Provide the (x, y) coordinate of the cell's center where the given text is located.  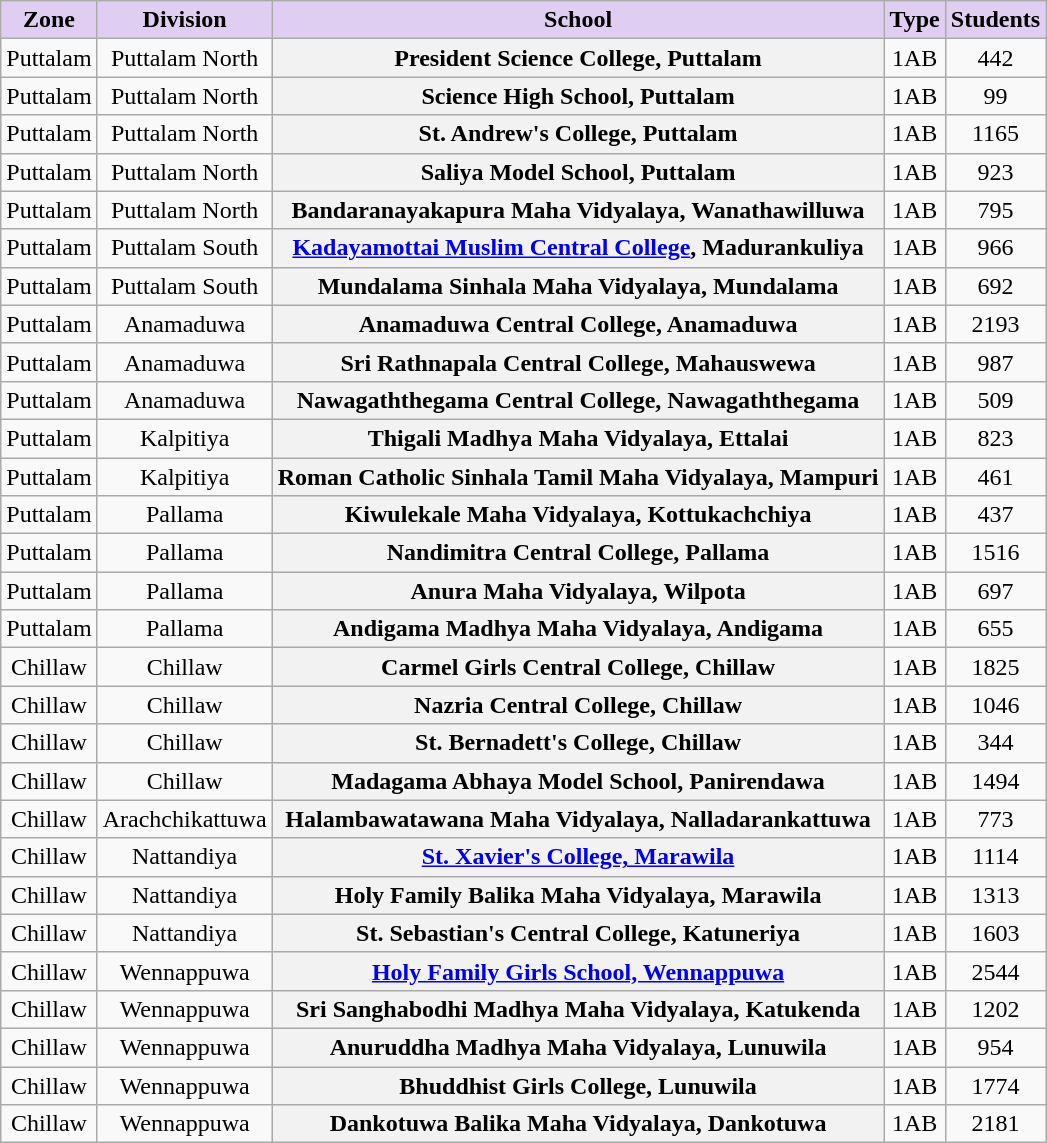
Nandimitra Central College, Pallama (578, 553)
966 (995, 248)
Kiwulekale Maha Vidyalaya, Kottukachchiya (578, 515)
1516 (995, 553)
Holy Family Girls School, Wennappuwa (578, 971)
St. Andrew's College, Puttalam (578, 134)
Students (995, 20)
President Science College, Puttalam (578, 58)
773 (995, 819)
2544 (995, 971)
442 (995, 58)
School (578, 20)
2193 (995, 324)
Anuruddha Madhya Maha Vidyalaya, Lunuwila (578, 1047)
Bandaranayakapura Maha Vidyalaya, Wanathawilluwa (578, 210)
1202 (995, 1009)
Nazria Central College, Chillaw (578, 705)
Carmel Girls Central College, Chillaw (578, 667)
Bhuddhist Girls College, Lunuwila (578, 1085)
Halambawatawana Maha Vidyalaya, Nalladarankattuwa (578, 819)
923 (995, 172)
St. Sebastian's Central College, Katuneriya (578, 933)
St. Bernadett's College, Chillaw (578, 743)
697 (995, 591)
509 (995, 400)
795 (995, 210)
Kadayamottai Muslim Central College, Madurankuliya (578, 248)
954 (995, 1047)
Anura Maha Vidyalaya, Wilpota (578, 591)
1165 (995, 134)
Type (914, 20)
461 (995, 477)
1603 (995, 933)
344 (995, 743)
987 (995, 362)
Dankotuwa Balika Maha Vidyalaya, Dankotuwa (578, 1124)
Andigama Madhya Maha Vidyalaya, Andigama (578, 629)
99 (995, 96)
Science High School, Puttalam (578, 96)
Zone (49, 20)
1313 (995, 895)
Sri Sanghabodhi Madhya Maha Vidyalaya, Katukenda (578, 1009)
Anamaduwa Central College, Anamaduwa (578, 324)
Arachchikattuwa (184, 819)
1114 (995, 857)
1774 (995, 1085)
823 (995, 438)
437 (995, 515)
Holy Family Balika Maha Vidyalaya, Marawila (578, 895)
Roman Catholic Sinhala Tamil Maha Vidyalaya, Mampuri (578, 477)
1494 (995, 781)
Nawagaththegama Central College, Nawagaththegama (578, 400)
655 (995, 629)
1046 (995, 705)
Division (184, 20)
St. Xavier's College, Marawila (578, 857)
Madagama Abhaya Model School, Panirendawa (578, 781)
Thigali Madhya Maha Vidyalaya, Ettalai (578, 438)
692 (995, 286)
2181 (995, 1124)
Saliya Model School, Puttalam (578, 172)
Mundalama Sinhala Maha Vidyalaya, Mundalama (578, 286)
Sri Rathnapala Central College, Mahauswewa (578, 362)
1825 (995, 667)
